Scan for the cell matching the given text and deliver its [x, y] coordinate at center. 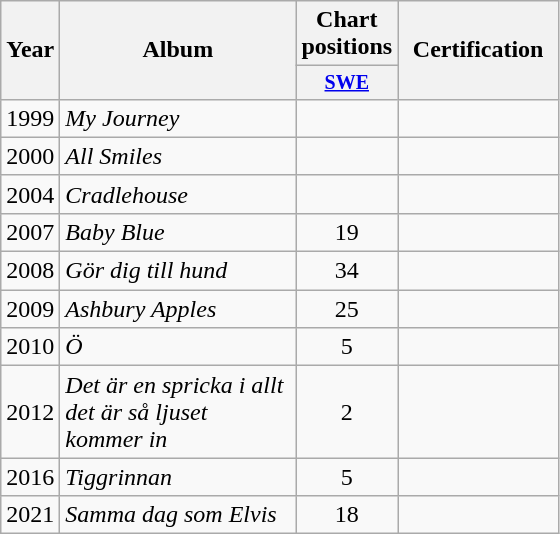
25 [347, 309]
Det är en spricka i allt det är så ljuset kommer in [178, 412]
Year [30, 50]
Tiggrinnan [178, 477]
Baby Blue [178, 232]
Ö [178, 347]
SWE [347, 82]
19 [347, 232]
2004 [30, 194]
Samma dag som Elvis [178, 515]
Ashbury Apples [178, 309]
2021 [30, 515]
2010 [30, 347]
Album [178, 50]
2008 [30, 271]
Gör dig till hund [178, 271]
2009 [30, 309]
1999 [30, 118]
2012 [30, 412]
All Smiles [178, 156]
34 [347, 271]
2 [347, 412]
18 [347, 515]
2000 [30, 156]
My Journey [178, 118]
Chart positions [347, 34]
Certification [478, 50]
2007 [30, 232]
Cradlehouse [178, 194]
2016 [30, 477]
